Return the (x, y) coordinate for the center point of the cell that contains the specified text.  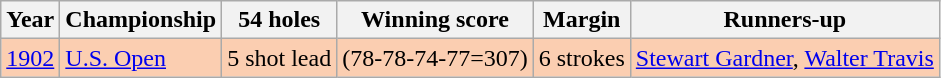
Stewart Gardner, Walter Travis (784, 58)
54 holes (280, 20)
Runners-up (784, 20)
Winning score (436, 20)
5 shot lead (280, 58)
(78-78-74-77=307) (436, 58)
6 strokes (582, 58)
Championship (141, 20)
Year (30, 20)
Margin (582, 20)
1902 (30, 58)
U.S. Open (141, 58)
